Determine the [X, Y] coordinate at the center of the cell enclosing the given text.  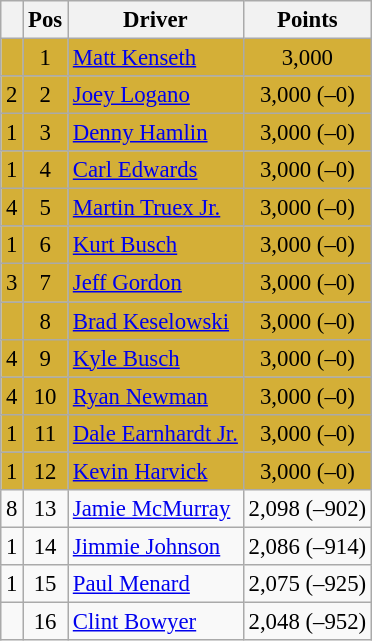
16 [46, 621]
12 [46, 471]
10 [46, 396]
Matt Kenseth [156, 58]
5 [46, 208]
Jamie McMurray [156, 509]
Martin Truex Jr. [156, 208]
Points [307, 20]
14 [46, 546]
3,000 [307, 58]
Paul Menard [156, 584]
Dale Earnhardt Jr. [156, 433]
Clint Bowyer [156, 621]
13 [46, 509]
2,048 (–952) [307, 621]
2,098 (–902) [307, 509]
Jimmie Johnson [156, 546]
Driver [156, 20]
Jeff Gordon [156, 283]
Brad Keselowski [156, 321]
Carl Edwards [156, 170]
Kevin Harvick [156, 471]
Joey Logano [156, 95]
Ryan Newman [156, 396]
15 [46, 584]
9 [46, 358]
2,086 (–914) [307, 546]
11 [46, 433]
Denny Hamlin [156, 133]
Kyle Busch [156, 358]
6 [46, 245]
7 [46, 283]
Pos [46, 20]
2,075 (–925) [307, 584]
Kurt Busch [156, 245]
